Determine the (X, Y) coordinate at the center of the cell enclosing the given text.  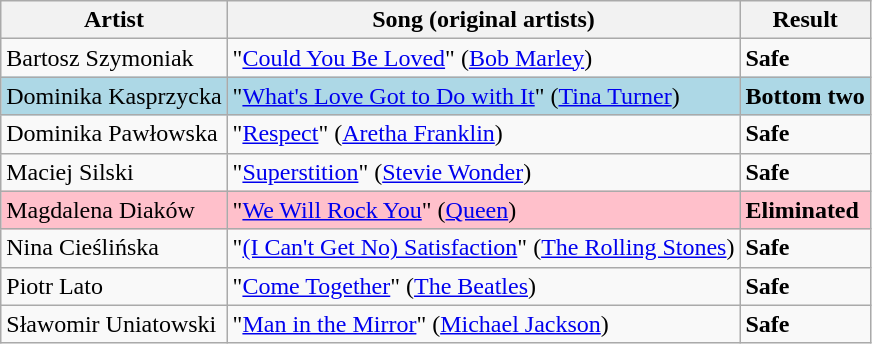
"We Will Rock You" (Queen) (484, 210)
Song (original artists) (484, 20)
Nina Cieślińska (114, 248)
Magdalena Diaków (114, 210)
"Could You Be Loved" (Bob Marley) (484, 58)
"Respect" (Aretha Franklin) (484, 134)
Bottom two (805, 96)
Artist (114, 20)
"What's Love Got to Do with It" (Tina Turner) (484, 96)
Eliminated (805, 210)
"Superstition" (Stevie Wonder) (484, 172)
Piotr Lato (114, 286)
Bartosz Szymoniak (114, 58)
Dominika Pawłowska (114, 134)
"Man in the Mirror" (Michael Jackson) (484, 324)
Sławomir Uniatowski (114, 324)
Result (805, 20)
"(I Can't Get No) Satisfaction" (The Rolling Stones) (484, 248)
"Come Together" (The Beatles) (484, 286)
Maciej Silski (114, 172)
Dominika Kasprzycka (114, 96)
